Output the [x, y] coordinate of the center of the cell containing the given text.  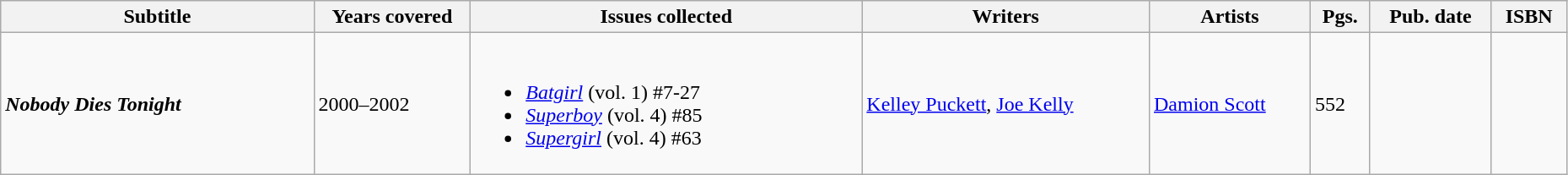
Nobody Dies Tonight [157, 103]
Writers [1005, 17]
Issues collected [666, 17]
Years covered [392, 17]
Artists [1230, 17]
2000–2002 [392, 103]
Batgirl (vol. 1) #7-27Superboy (vol. 4) #85Supergirl (vol. 4) #63 [666, 103]
Damion Scott [1230, 103]
552 [1339, 103]
Kelley Puckett, Joe Kelly [1005, 103]
Subtitle [157, 17]
ISBN [1528, 17]
Pub. date [1431, 17]
Pgs. [1339, 17]
